For the text-containing cell, return its midpoint in (x, y) coordinate format. 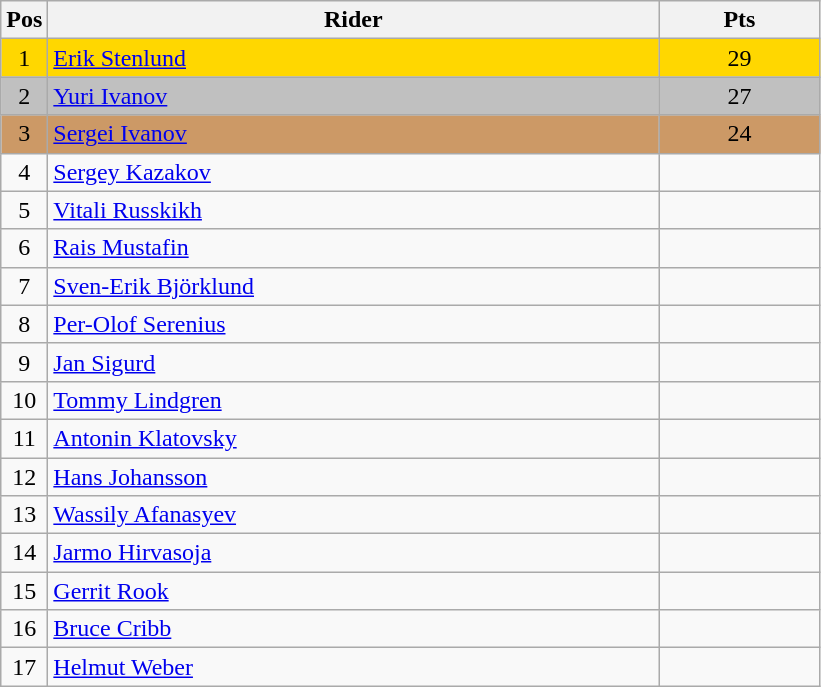
Rider (354, 20)
10 (24, 400)
2 (24, 96)
Pts (740, 20)
1 (24, 58)
Jarmo Hirvasoja (354, 553)
8 (24, 324)
Yuri Ivanov (354, 96)
Sergey Kazakov (354, 172)
Wassily Afanasyev (354, 515)
9 (24, 362)
Sergei Ivanov (354, 134)
5 (24, 210)
Sven-Erik Björklund (354, 286)
Antonin Klatovsky (354, 438)
17 (24, 667)
Hans Johansson (354, 477)
4 (24, 172)
3 (24, 134)
Bruce Cribb (354, 629)
Jan Sigurd (354, 362)
6 (24, 248)
Erik Stenlund (354, 58)
Pos (24, 20)
27 (740, 96)
Helmut Weber (354, 667)
Tommy Lindgren (354, 400)
Vitali Russkikh (354, 210)
11 (24, 438)
14 (24, 553)
7 (24, 286)
12 (24, 477)
Per-Olof Serenius (354, 324)
Gerrit Rook (354, 591)
Rais Mustafin (354, 248)
24 (740, 134)
15 (24, 591)
16 (24, 629)
29 (740, 58)
13 (24, 515)
